Provide the [x, y] coordinate of the cell's center where the given text is located.  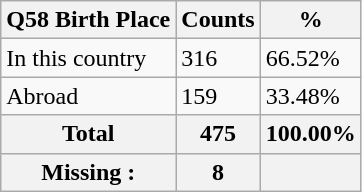
Counts [218, 20]
100.00% [310, 134]
475 [218, 134]
8 [218, 172]
% [310, 20]
Q58 Birth Place [88, 20]
Missing : [88, 172]
Abroad [88, 96]
In this country [88, 58]
Total [88, 134]
33.48% [310, 96]
66.52% [310, 58]
316 [218, 58]
159 [218, 96]
